From the cell containing the given text, extract its center point as (X, Y) coordinate. 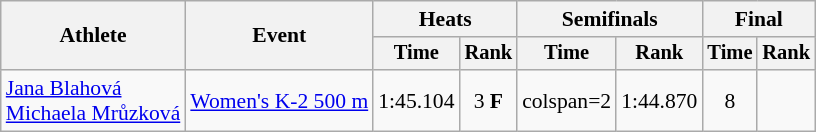
8 (730, 100)
colspan=2 (566, 100)
Jana BlahováMichaela Mrůzková (94, 100)
Heats (445, 19)
Event (279, 36)
Final (758, 19)
Women's K-2 500 m (279, 100)
1:44.870 (659, 100)
Athlete (94, 36)
3 F (489, 100)
1:45.104 (416, 100)
Semifinals (610, 19)
